For the text-containing cell, return its midpoint in (x, y) coordinate format. 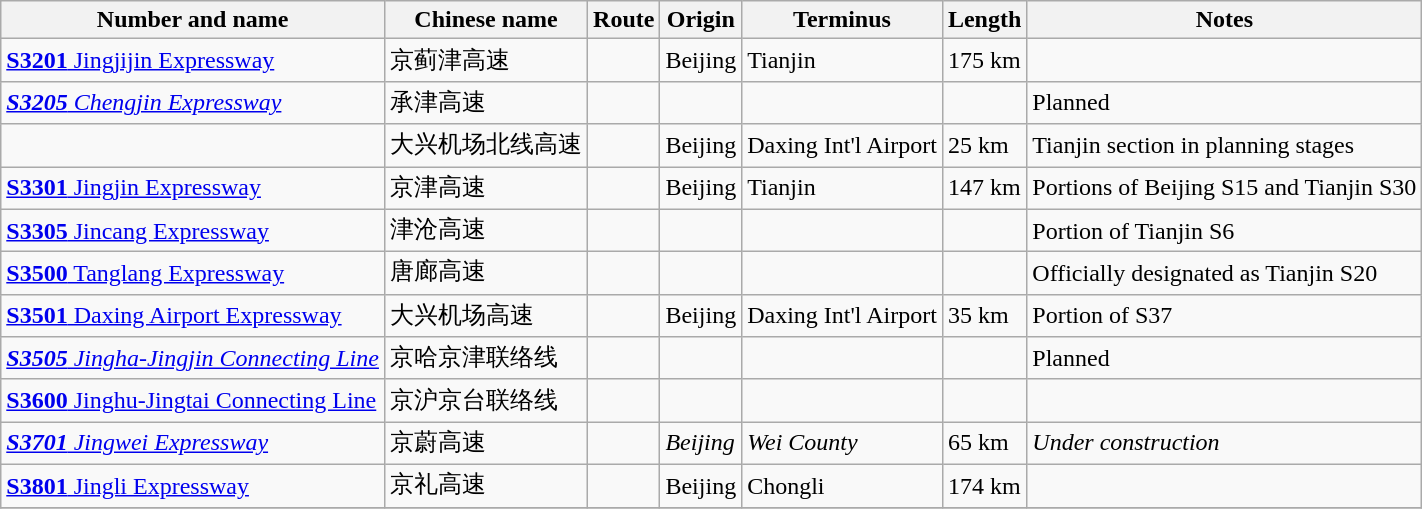
S3600 Jinghu-Jingtai Connecting Line (193, 400)
S3701 Jingwei Expressway (193, 444)
Wei County (842, 444)
京蔚高速 (486, 444)
京哈京津联络线 (486, 358)
大兴机场北线高速 (486, 146)
174 km (984, 486)
Notes (1224, 20)
Under construction (1224, 444)
Length (984, 20)
S3205 Chengjin Expressway (193, 102)
147 km (984, 188)
Portions of Beijing S15 and Tianjin S30 (1224, 188)
S3505 Jingha-Jingjin Connecting Line (193, 358)
京津高速 (486, 188)
Chongli (842, 486)
Number and name (193, 20)
Chinese name (486, 20)
65 km (984, 444)
35 km (984, 316)
S3801 Jingli Expressway (193, 486)
承津高速 (486, 102)
唐廊高速 (486, 274)
大兴机场高速 (486, 316)
京礼高速 (486, 486)
京蓟津高速 (486, 60)
175 km (984, 60)
Portion of Tianjin S6 (1224, 230)
Officially designated as Tianjin S20 (1224, 274)
津沧高速 (486, 230)
S3201 Jingjijin Expressway (193, 60)
S3500 Tanglang Expressway (193, 274)
Origin (701, 20)
京沪京台联络线 (486, 400)
S3501 Daxing Airport Expressway (193, 316)
Terminus (842, 20)
S3305 Jincang Expressway (193, 230)
Tianjin section in planning stages (1224, 146)
S3301 Jingjin Expressway (193, 188)
25 km (984, 146)
Portion of S37 (1224, 316)
Route (624, 20)
